Locate the cell with the specified text and output its (X, Y) center coordinate. 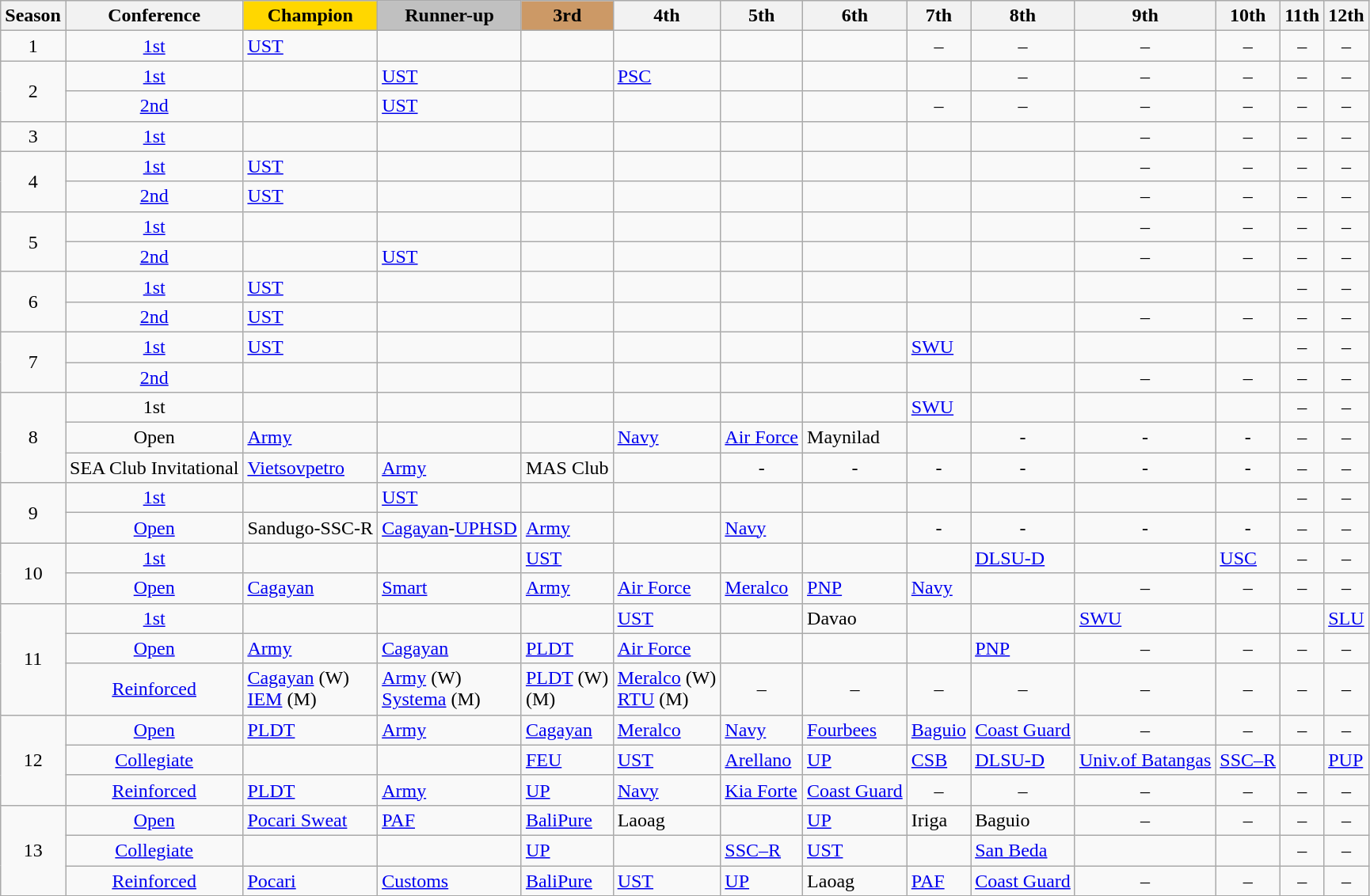
Arellano (762, 760)
7 (33, 362)
PLDT (W) (M) (567, 689)
1 (33, 46)
12th (1346, 16)
11th (1302, 16)
PUP (1346, 760)
Runner-up (450, 16)
Conference (154, 16)
5th (762, 16)
12 (33, 760)
Sandugo-SSC-R (310, 528)
8 (33, 438)
Smart (450, 588)
Iriga (938, 820)
CSB (938, 760)
Pocari Sweat (310, 820)
Kia Forte (762, 790)
9th (1145, 16)
6th (855, 16)
2 (33, 91)
Champion (310, 16)
USC (1248, 558)
11 (33, 659)
Vietsovpetro (310, 468)
13 (33, 850)
3 (33, 136)
10 (33, 573)
7th (938, 16)
8th (1023, 16)
Cagayan-UPHSD (450, 528)
Army (W) Systema (M) (450, 689)
Season (33, 16)
SEA Club Invitational (154, 468)
PSC (667, 76)
FEU (567, 760)
MAS Club (567, 468)
Maynilad (855, 438)
4 (33, 181)
3rd (567, 16)
Cagayan (W) IEM (M) (310, 689)
4th (667, 16)
Pocari (310, 881)
SLU (1346, 618)
Fourbees (855, 730)
Meralco (W) RTU (M) (667, 689)
Davao (855, 618)
10th (1248, 16)
Univ.of Batangas (1145, 760)
San Beda (1023, 850)
6 (33, 302)
Customs (450, 881)
9 (33, 513)
5 (33, 241)
